Extract the (X, Y) coordinate from the center of the cell holding the provided text.  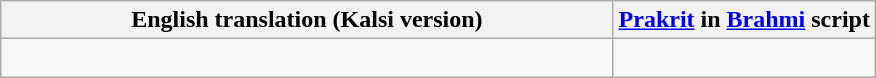
Prakrit in Brahmi script (744, 20)
English translation (Kalsi version) (307, 20)
